Extract the [x, y] coordinate from the center of the cell holding the provided text.  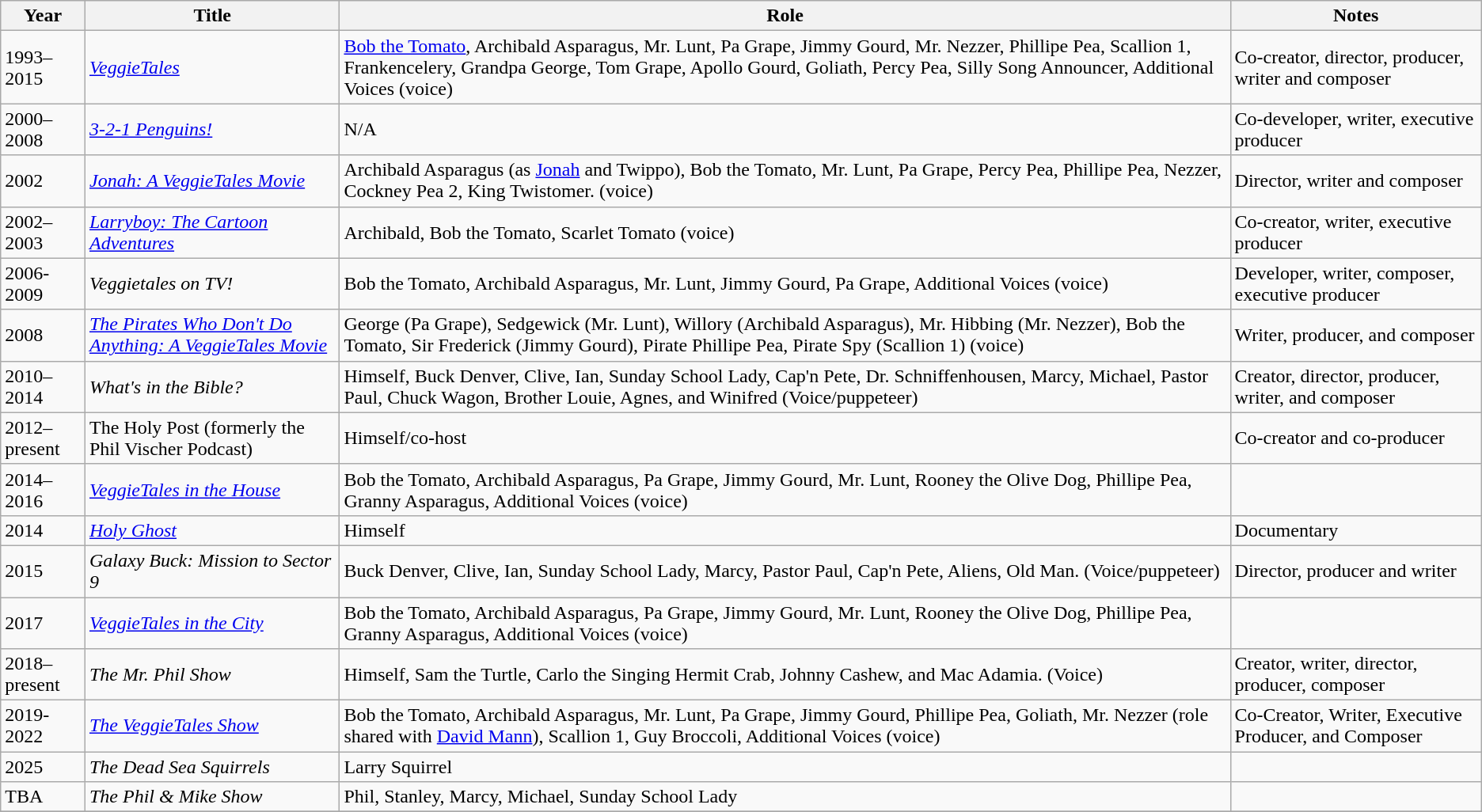
2017 [43, 622]
Phil, Stanley, Marcy, Michael, Sunday School Lady [785, 797]
Notes [1355, 16]
2002 [43, 180]
VeggieTales [212, 67]
Larryboy: The Cartoon Adventures [212, 233]
Developer, writer, composer, executive producer [1355, 283]
Co-Creator, Writer, Executive Producer, and Composer [1355, 727]
Larry Squirrel [785, 767]
2014–2016 [43, 489]
Title [212, 16]
Holy Ghost [212, 530]
Archibald, Bob the Tomato, Scarlet Tomato (voice) [785, 233]
VeggieTales in the City [212, 622]
2010–2014 [43, 386]
Director, writer and composer [1355, 180]
Co-creator, writer, executive producer [1355, 233]
Co-developer, writer, executive producer [1355, 130]
Role [785, 16]
1993–2015 [43, 67]
Bob the Tomato, Archibald Asparagus, Mr. Lunt, Jimmy Gourd, Pa Grape, Additional Voices (voice) [785, 283]
Creator, writer, director, producer, composer [1355, 674]
2002–2003 [43, 233]
VeggieTales in the House [212, 489]
The Mr. Phil Show [212, 674]
The Phil & Mike Show [212, 797]
Himself, Sam the Turtle, Carlo the Singing Hermit Crab, Johnny Cashew, and Mac Adamia. (Voice) [785, 674]
2015 [43, 571]
Jonah: A VeggieTales Movie [212, 180]
2008 [43, 336]
Galaxy Buck: Mission to Sector 9 [212, 571]
3-2-1 Penguins! [212, 130]
N/A [785, 130]
Documentary [1355, 530]
The VeggieTales Show [212, 727]
Himself/co-host [785, 438]
2006-2009 [43, 283]
Co-creator and co-producer [1355, 438]
2014 [43, 530]
2019-2022 [43, 727]
The Holy Post (formerly the Phil Vischer Podcast) [212, 438]
Co-creator, director, producer, writer and composer [1355, 67]
TBA [43, 797]
Himself [785, 530]
Writer, producer, and composer [1355, 336]
Year [43, 16]
2000–2008 [43, 130]
The Dead Sea Squirrels [212, 767]
2018–present [43, 674]
2025 [43, 767]
What's in the Bible? [212, 386]
Creator, director, producer, writer, and composer [1355, 386]
Director, producer and writer [1355, 571]
Buck Denver, Clive, Ian, Sunday School Lady, Marcy, Pastor Paul, Cap'n Pete, Aliens, Old Man. (Voice/puppeteer) [785, 571]
The Pirates Who Don't Do Anything: A VeggieTales Movie [212, 336]
Veggietales on TV! [212, 283]
2012–present [43, 438]
